Return the (x, y) coordinate for the center point of the cell that contains the specified text.  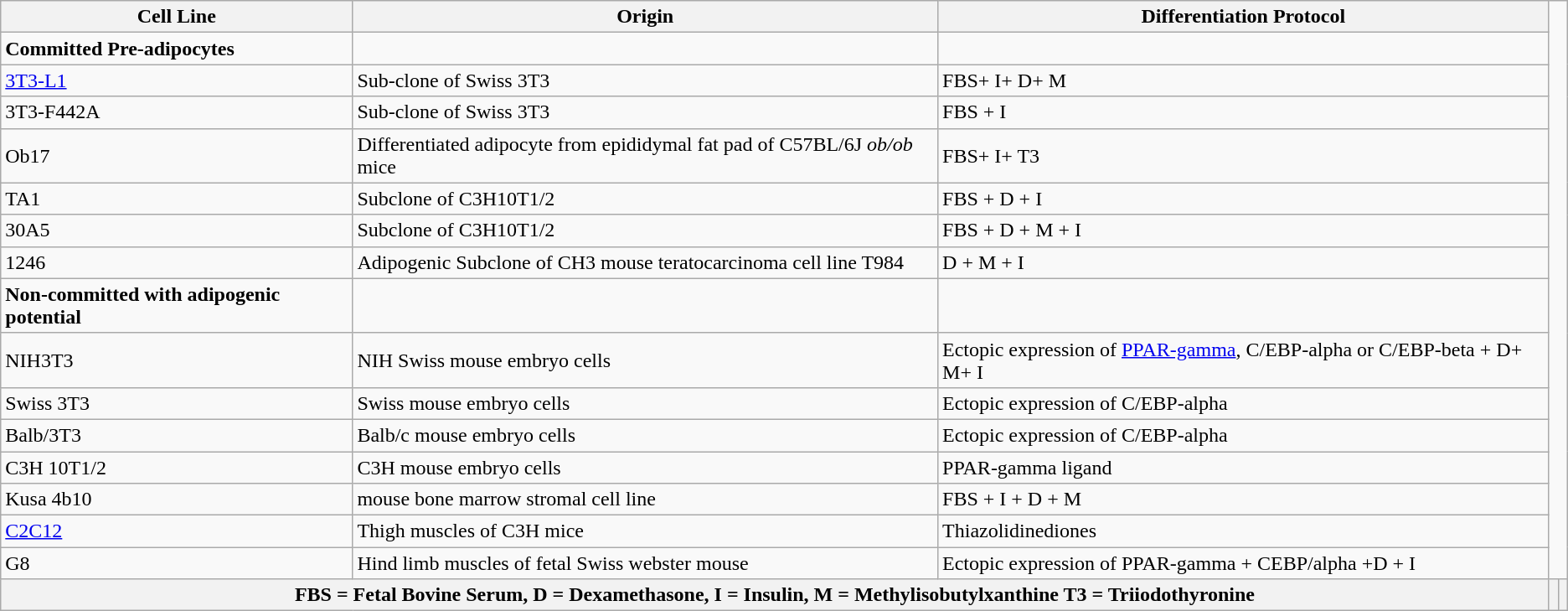
FBS + D + I (1244, 199)
C3H 10T1/2 (177, 467)
1246 (177, 262)
Differentiation Protocol (1244, 17)
Balb/c mouse embryo cells (645, 435)
C2C12 (177, 531)
3T3-L1 (177, 80)
NIH Swiss mouse embryo cells (645, 360)
Ectopic expression of PPAR-gamma + CEBP/alpha +D + I (1244, 563)
Adipogenic Subclone of CH3 mouse teratocarcinoma cell line T984 (645, 262)
FBS + D + M + I (1244, 230)
Thiazolidinediones (1244, 531)
mouse bone marrow stromal cell line (645, 500)
Hind limb muscles of fetal Swiss webster mouse (645, 563)
Non-committed with adipogenic potential (177, 305)
Kusa 4b10 (177, 500)
Balb/3T3 (177, 435)
Swiss 3T3 (177, 403)
FBS = Fetal Bovine Serum, D = Dexamethasone, I = Insulin, M = Methylisobutylxanthine T3 = Triiodothyronine (775, 595)
Swiss mouse embryo cells (645, 403)
FBS+ I+ T3 (1244, 156)
FBS + I (1244, 112)
C3H mouse embryo cells (645, 467)
30A5 (177, 230)
3T3-F442A (177, 112)
Origin (645, 17)
FBS + I + D + M (1244, 500)
Thigh muscles of C3H mice (645, 531)
TA1 (177, 199)
FBS+ I+ D+ M (1244, 80)
Cell Line (177, 17)
D + M + I (1244, 262)
NIH3T3 (177, 360)
G8 (177, 563)
Ectopic expression of PPAR-gamma, C/EBP-alpha or C/EBP-beta + D+ M+ I (1244, 360)
Ob17 (177, 156)
Differentiated adipocyte from epididymal fat pad of C57BL/6J ob/ob mice (645, 156)
PPAR-gamma ligand (1244, 467)
Committed Pre-adipocytes (177, 49)
